For the text-containing cell, return its midpoint in [x, y] coordinate format. 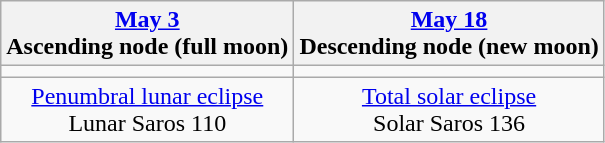
May 18Descending node (new moon) [449, 34]
May 3Ascending node (full moon) [148, 34]
Total solar eclipseSolar Saros 136 [449, 110]
Penumbral lunar eclipseLunar Saros 110 [148, 110]
